Determine the (X, Y) coordinate at the center of the cell enclosing the given text.  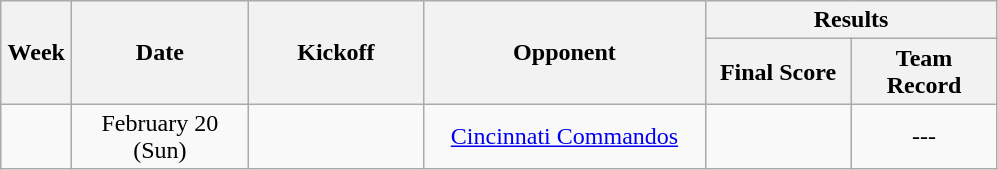
Team Record (924, 72)
Final Score (778, 72)
Opponent (564, 52)
--- (924, 136)
February 20 (Sun) (160, 136)
Date (160, 52)
Kickoff (336, 52)
Results (851, 20)
Week (36, 52)
Cincinnati Commandos (564, 136)
